Pinpoint the cell where the given text exists, returning its [X, Y] midpoint coordinate. 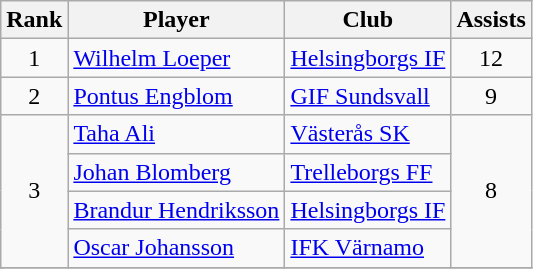
9 [491, 96]
Oscar Johansson [176, 248]
1 [34, 58]
Pontus Engblom [176, 96]
GIF Sundsvall [368, 96]
Taha Ali [176, 134]
Player [176, 20]
2 [34, 96]
Brandur Hendriksson [176, 210]
8 [491, 191]
12 [491, 58]
IFK Värnamo [368, 248]
Johan Blomberg [176, 172]
Wilhelm Loeper [176, 58]
Club [368, 20]
Assists [491, 20]
Trelleborgs FF [368, 172]
Rank [34, 20]
Västerås SK [368, 134]
3 [34, 191]
